Return (X, Y) of the center of cell containing provided text 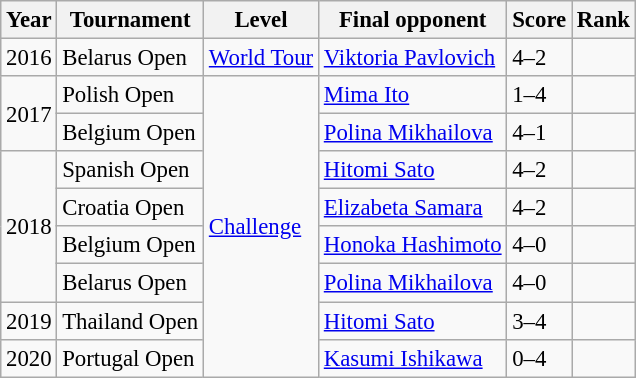
3–4 (540, 321)
Viktoria Pavlovich (412, 58)
Final opponent (412, 20)
World Tour (262, 58)
Rank (604, 20)
Polish Open (130, 95)
Year (29, 20)
Elizabeta Samara (412, 208)
Challenge (262, 226)
Tournament (130, 20)
2016 (29, 58)
1–4 (540, 95)
2020 (29, 358)
Spanish Open (130, 170)
0–4 (540, 358)
Level (262, 20)
2019 (29, 321)
Thailand Open (130, 321)
2017 (29, 114)
Portugal Open (130, 358)
Mima Ito (412, 95)
Croatia Open (130, 208)
Score (540, 20)
2018 (29, 226)
Honoka Hashimoto (412, 245)
4–1 (540, 133)
Kasumi Ishikawa (412, 358)
